Extract the [X, Y] coordinate from the center of the cell holding the provided text.  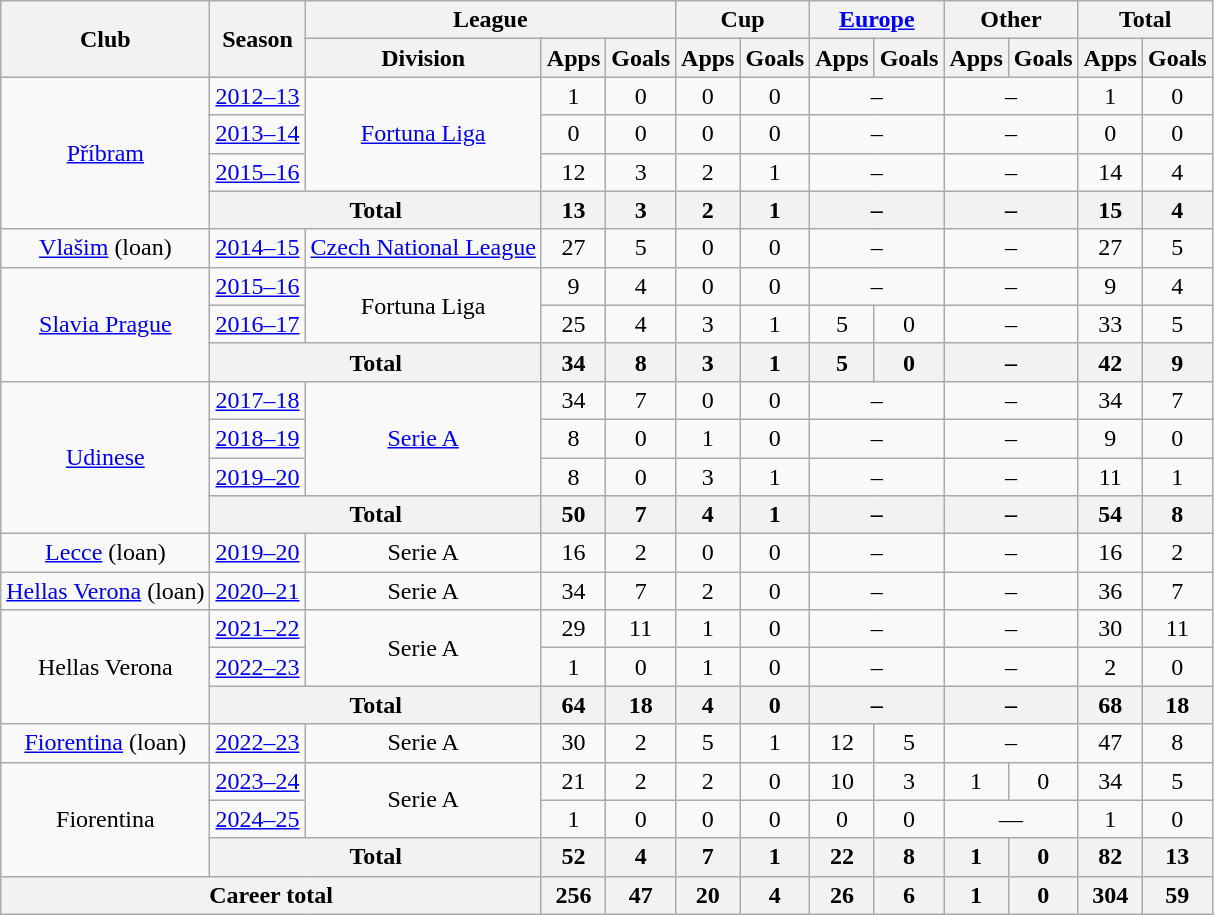
Club [106, 39]
26 [842, 895]
Lecce (loan) [106, 553]
33 [1110, 324]
42 [1110, 362]
256 [573, 895]
304 [1110, 895]
2012–13 [258, 96]
2021–22 [258, 629]
Career total [272, 895]
2018–19 [258, 438]
2017–18 [258, 400]
Vlašim (loan) [106, 248]
— [1011, 819]
Europe [877, 20]
2013–14 [258, 134]
50 [573, 515]
10 [842, 781]
25 [573, 324]
Czech National League [423, 248]
59 [1177, 895]
21 [573, 781]
Slavia Prague [106, 324]
36 [1110, 591]
Division [423, 58]
52 [573, 857]
64 [573, 705]
Cup [743, 20]
League [490, 20]
2024–25 [258, 819]
Other [1011, 20]
2014–15 [258, 248]
Hellas Verona (loan) [106, 591]
14 [1110, 172]
Příbram [106, 153]
15 [1110, 210]
29 [573, 629]
20 [708, 895]
82 [1110, 857]
22 [842, 857]
2016–17 [258, 324]
68 [1110, 705]
Udinese [106, 457]
Season [258, 39]
2020–21 [258, 591]
2023–24 [258, 781]
Fiorentina [106, 819]
Hellas Verona [106, 667]
6 [909, 895]
Fiorentina (loan) [106, 743]
54 [1110, 515]
